Determine the (X, Y) coordinate at the center of the cell enclosing the given text.  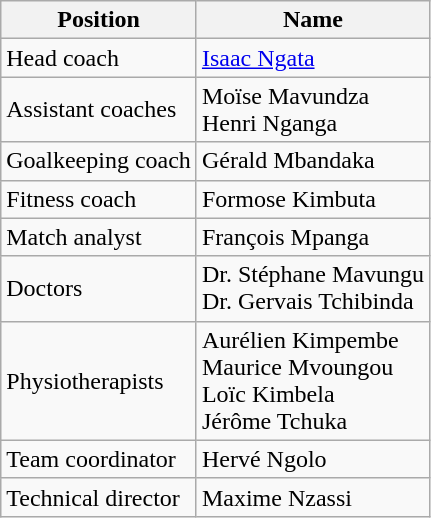
Physiotherapists (99, 380)
Head coach (99, 58)
Position (99, 20)
Isaac Ngata (312, 58)
Assistant coaches (99, 110)
Aurélien Kimpembe Maurice Mvoungou Loïc Kimbela Jérôme Tchuka (312, 380)
Formose Kimbuta (312, 199)
Maxime Nzassi (312, 497)
Gérald Mbandaka (312, 161)
Hervé Ngolo (312, 459)
Moïse Mavundza Henri Nganga (312, 110)
Doctors (99, 288)
Dr. Stéphane Mavungu Dr. Gervais Tchibinda (312, 288)
Fitness coach (99, 199)
Team coordinator (99, 459)
Technical director (99, 497)
Goalkeeping coach (99, 161)
François Mpanga (312, 237)
Name (312, 20)
Match analyst (99, 237)
